Determine the [X, Y] coordinate at the center of the cell enclosing the given text.  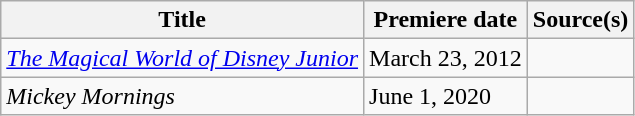
The Magical World of Disney Junior [182, 58]
June 1, 2020 [446, 96]
Mickey Mornings [182, 96]
March 23, 2012 [446, 58]
Title [182, 20]
Premiere date [446, 20]
Source(s) [580, 20]
